Locate the cell with the specified text and output its (x, y) center coordinate. 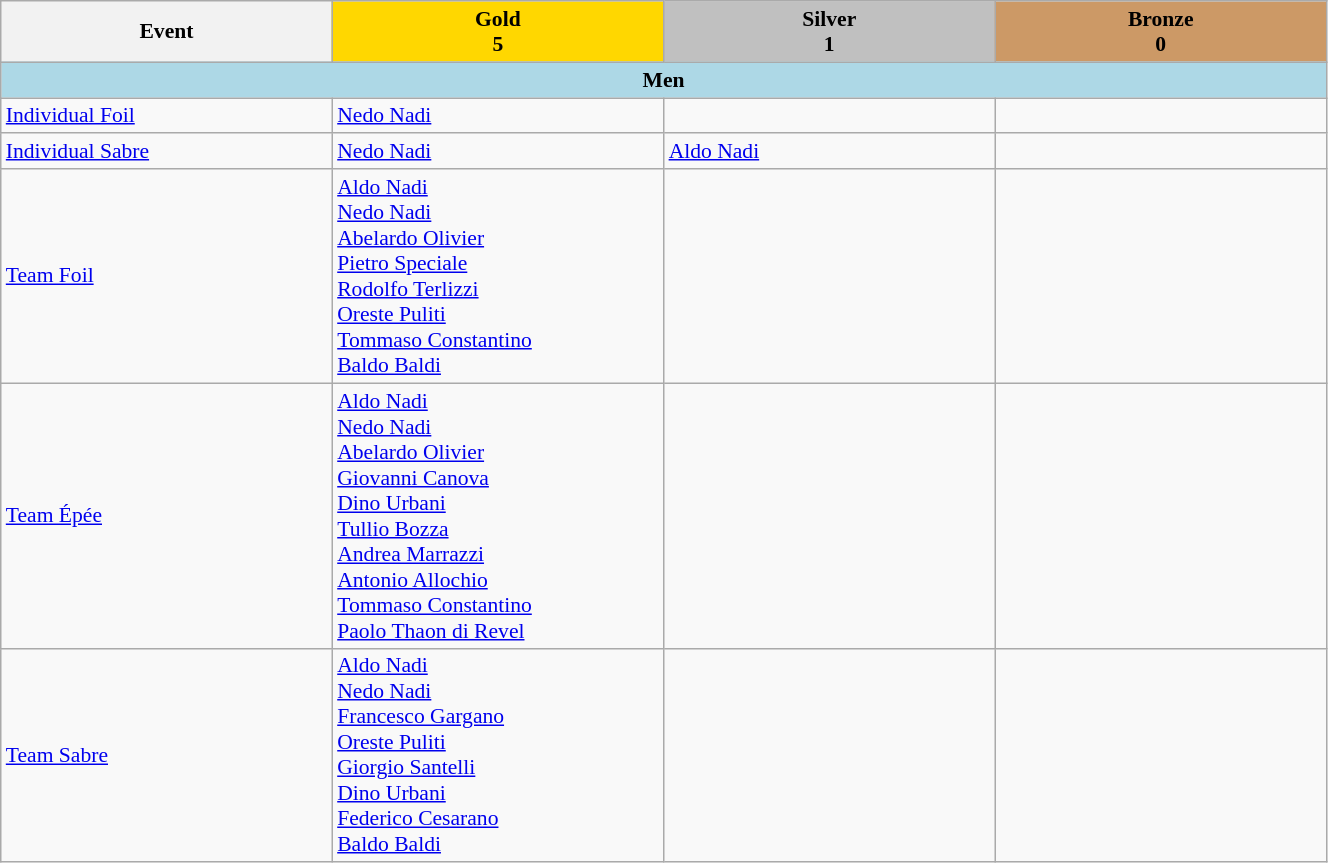
Aldo NadiNedo NadiAbelardo OlivierGiovanni CanovaDino UrbaniTullio BozzaAndrea MarrazziAntonio AllochioTommaso ConstantinoPaolo Thaon di Revel (498, 516)
Aldo NadiNedo NadiFrancesco GarganoOreste PulitiGiorgio SantelliDino UrbaniFederico CesaranoBaldo Baldi (498, 755)
Team Épée (166, 516)
Gold5 (498, 32)
Silver1 (830, 32)
Team Foil (166, 276)
Event (166, 32)
Individual Foil (166, 116)
Team Sabre (166, 755)
Aldo NadiNedo NadiAbelardo OlivierPietro SpecialeRodolfo TerlizziOreste PulitiTommaso ConstantinoBaldo Baldi (498, 276)
Bronze0 (1160, 32)
Aldo Nadi (830, 152)
Individual Sabre (166, 152)
Men (664, 80)
